Identify which cell holds the provided text, then report its [X, Y] central coordinate. 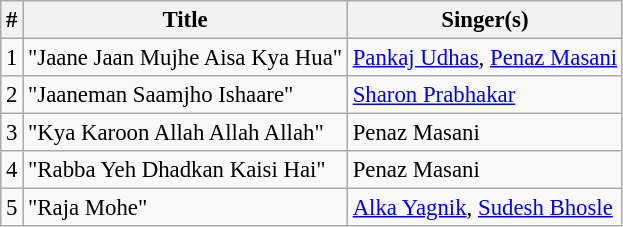
3 [12, 133]
Title [186, 20]
# [12, 20]
"Rabba Yeh Dhadkan Kaisi Hai" [186, 170]
"Kya Karoon Allah Allah Allah" [186, 133]
1 [12, 58]
Sharon Prabhakar [484, 95]
Pankaj Udhas, Penaz Masani [484, 58]
"Jaane Jaan Mujhe Aisa Kya Hua" [186, 58]
"Jaaneman Saamjho Ishaare" [186, 95]
"Raja Mohe" [186, 208]
Singer(s) [484, 20]
4 [12, 170]
2 [12, 95]
Alka Yagnik, Sudesh Bhosle [484, 208]
5 [12, 208]
